Return (x, y) of the center of cell containing provided text 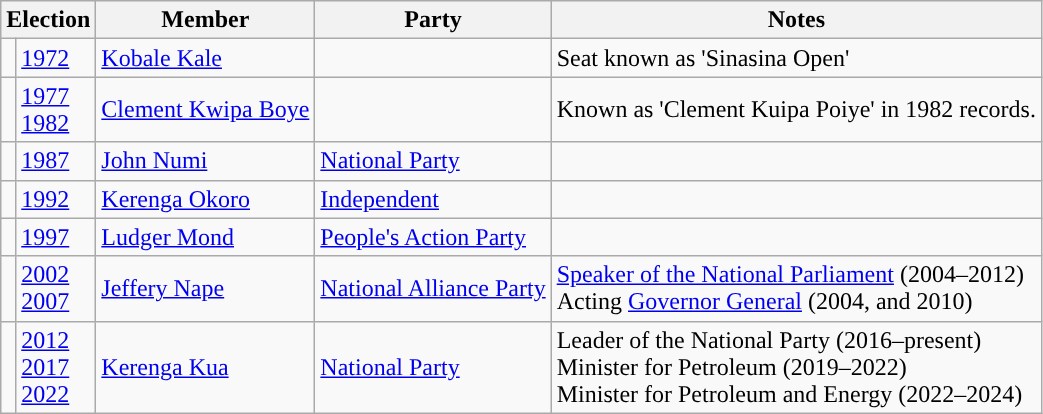
1992 (56, 199)
Leader of the National Party (2016–present)Minister for Petroleum (2019–2022)Minister for Petroleum and Energy (2022–2024) (796, 367)
Kobale Kale (206, 58)
John Numi (206, 161)
Member (206, 20)
Jeffery Nape (206, 288)
Party (433, 20)
Clement Kwipa Boye (206, 110)
Ludger Mond (206, 237)
201220172022 (56, 367)
Kerenga Kua (206, 367)
1997 (56, 237)
Speaker of the National Parliament (2004–2012)Acting Governor General (2004, and 2010) (796, 288)
20022007 (56, 288)
19771982 (56, 110)
Seat known as 'Sinasina Open' (796, 58)
Independent (433, 199)
Known as 'Clement Kuipa Poiye' in 1982 records. (796, 110)
Election (48, 20)
National Alliance Party (433, 288)
1972 (56, 58)
Notes (796, 20)
People's Action Party (433, 237)
1987 (56, 161)
Kerenga Okoro (206, 199)
